Search for the cell housing the specified text and yield its (X, Y) center coordinate. 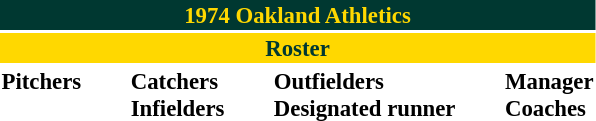
Roster (298, 48)
1974 Oakland Athletics (298, 15)
